Detect which cell encompasses the target text, then output its [X, Y] center coordinate. 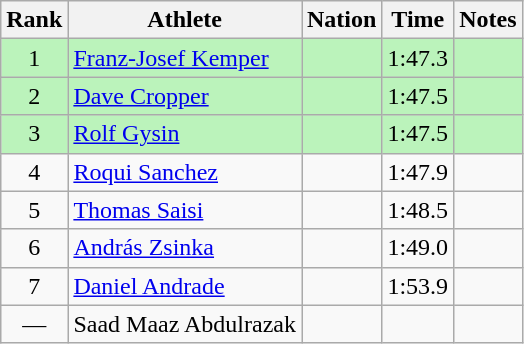
1:49.0 [418, 248]
2 [34, 96]
3 [34, 134]
Athlete [185, 20]
4 [34, 172]
1:47.9 [418, 172]
Rank [34, 20]
7 [34, 286]
András Zsinka [185, 248]
1 [34, 58]
1:48.5 [418, 210]
Rolf Gysin [185, 134]
Notes [488, 20]
Thomas Saisi [185, 210]
Daniel Andrade [185, 286]
Nation [342, 20]
Saad Maaz Abdulrazak [185, 324]
6 [34, 248]
Franz-Josef Kemper [185, 58]
Dave Cropper [185, 96]
5 [34, 210]
1:53.9 [418, 286]
1:47.3 [418, 58]
— [34, 324]
Roqui Sanchez [185, 172]
Time [418, 20]
